Capture the cell that displays the provided text and extract its [X, Y] central coordinate. 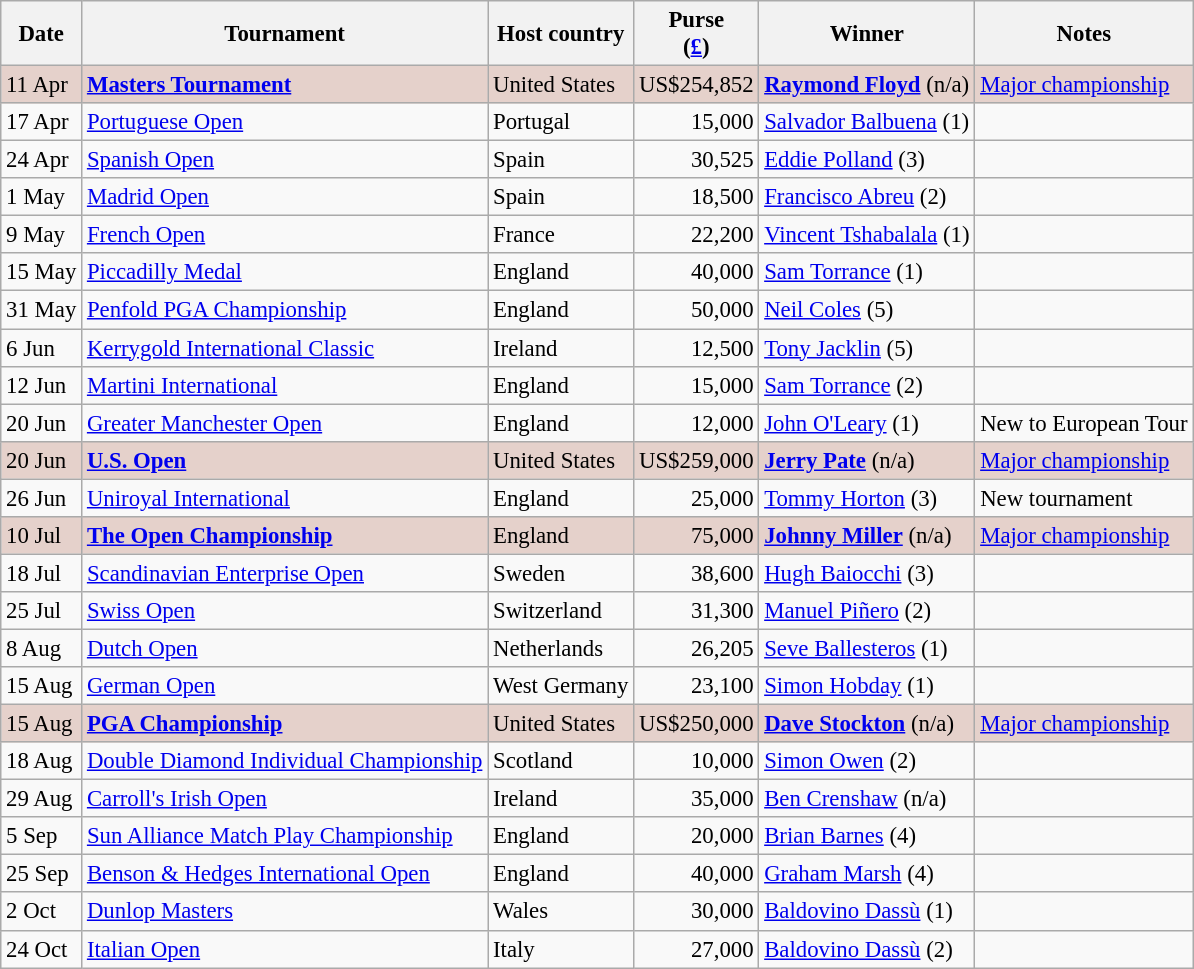
Dutch Open [285, 648]
Simon Owen (2) [867, 761]
50,000 [696, 310]
Neil Coles (5) [867, 310]
31,300 [696, 611]
Uniroyal International [285, 498]
24 Oct [42, 949]
Hugh Baiocchi (3) [867, 573]
Ben Crenshaw (n/a) [867, 799]
12,500 [696, 348]
Switzerland [561, 611]
Host country [561, 34]
Italian Open [285, 949]
French Open [285, 235]
Tony Jacklin (5) [867, 348]
Dunlop Masters [285, 912]
Scotland [561, 761]
30,000 [696, 912]
30,525 [696, 160]
Madrid Open [285, 197]
27,000 [696, 949]
Piccadilly Medal [285, 273]
Graham Marsh (4) [867, 874]
U.S. Open [285, 460]
Portugal [561, 122]
18,500 [696, 197]
26,205 [696, 648]
Martini International [285, 385]
35,000 [696, 799]
Portuguese Open [285, 122]
Sam Torrance (2) [867, 385]
Double Diamond Individual Championship [285, 761]
Swiss Open [285, 611]
Date [42, 34]
Benson & Hedges International Open [285, 874]
New tournament [1084, 498]
12 Jun [42, 385]
25 Jul [42, 611]
PGA Championship [285, 724]
Simon Hobday (1) [867, 686]
9 May [42, 235]
10 Jul [42, 536]
38,600 [696, 573]
11 Apr [42, 85]
Johnny Miller (n/a) [867, 536]
10,000 [696, 761]
Greater Manchester Open [285, 423]
25 Sep [42, 874]
Vincent Tshabalala (1) [867, 235]
Netherlands [561, 648]
25,000 [696, 498]
24 Apr [42, 160]
Salvador Balbuena (1) [867, 122]
18 Aug [42, 761]
Tournament [285, 34]
75,000 [696, 536]
Purse(£) [696, 34]
8 Aug [42, 648]
6 Jun [42, 348]
Notes [1084, 34]
23,100 [696, 686]
West Germany [561, 686]
US$259,000 [696, 460]
German Open [285, 686]
18 Jul [42, 573]
22,200 [696, 235]
New to European Tour [1084, 423]
Eddie Polland (3) [867, 160]
Penfold PGA Championship [285, 310]
US$254,852 [696, 85]
Wales [561, 912]
Italy [561, 949]
Carroll's Irish Open [285, 799]
2 Oct [42, 912]
Sam Torrance (1) [867, 273]
Manuel Piñero (2) [867, 611]
15 May [42, 273]
Baldovino Dassù (1) [867, 912]
Sun Alliance Match Play Championship [285, 836]
France [561, 235]
29 Aug [42, 799]
Baldovino Dassù (2) [867, 949]
1 May [42, 197]
20,000 [696, 836]
Spanish Open [285, 160]
Brian Barnes (4) [867, 836]
Masters Tournament [285, 85]
US$250,000 [696, 724]
Dave Stockton (n/a) [867, 724]
Kerrygold International Classic [285, 348]
26 Jun [42, 498]
31 May [42, 310]
The Open Championship [285, 536]
Sweden [561, 573]
John O'Leary (1) [867, 423]
Tommy Horton (3) [867, 498]
Jerry Pate (n/a) [867, 460]
Raymond Floyd (n/a) [867, 85]
Francisco Abreu (2) [867, 197]
Seve Ballesteros (1) [867, 648]
17 Apr [42, 122]
Winner [867, 34]
5 Sep [42, 836]
12,000 [696, 423]
Scandinavian Enterprise Open [285, 573]
